Return [x, y] of the center of cell containing provided text 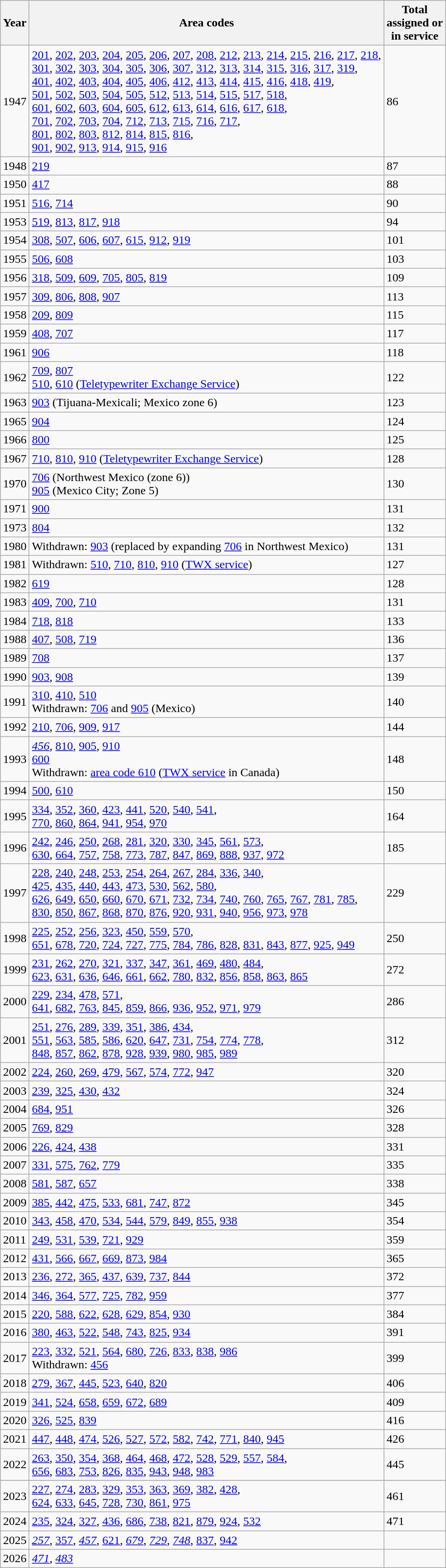
127 [415, 565]
2008 [15, 1184]
1948 [15, 166]
124 [415, 421]
331, 575, 762, 779 [206, 1165]
136 [415, 639]
2020 [15, 1420]
1959 [15, 333]
354 [415, 1221]
2015 [15, 1314]
1989 [15, 658]
1993 [15, 759]
103 [415, 259]
407, 508, 719 [206, 639]
345 [415, 1202]
144 [415, 727]
235, 324, 327, 436, 686, 738, 821, 879, 924, 532 [206, 1522]
1967 [15, 459]
581, 587, 657 [206, 1184]
148 [415, 759]
1995 [15, 816]
343, 458, 470, 534, 544, 579, 849, 855, 938 [206, 1221]
718, 818 [206, 621]
904 [206, 421]
249, 531, 539, 721, 929 [206, 1240]
619 [206, 583]
118 [415, 352]
2018 [15, 1383]
Area codes [206, 23]
94 [415, 222]
86 [415, 101]
1957 [15, 296]
1992 [15, 727]
331 [415, 1147]
1966 [15, 440]
2002 [15, 1072]
209, 809 [206, 315]
2022 [15, 1464]
2024 [15, 1522]
1955 [15, 259]
1983 [15, 602]
229 [415, 893]
310, 410, 510Withdrawn: 706 and 905 (Mexico) [206, 702]
1965 [15, 421]
88 [415, 184]
250 [415, 938]
220, 588, 622, 628, 629, 854, 930 [206, 1314]
1984 [15, 621]
2003 [15, 1090]
461 [415, 1497]
312 [415, 1040]
225, 252, 256, 323, 450, 559, 570, 651, 678, 720, 724, 727, 775, 784, 786, 828, 831, 843, 877, 925, 949 [206, 938]
109 [415, 277]
708 [206, 658]
406 [415, 1383]
431, 566, 667, 669, 873, 984 [206, 1258]
224, 260, 269, 479, 567, 574, 772, 947 [206, 1072]
2000 [15, 1001]
123 [415, 403]
113 [415, 296]
Year [15, 23]
1970 [15, 484]
2014 [15, 1295]
456, 810, 905, 910600Withdrawn: area code 610 (TWX service in Canada) [206, 759]
Withdrawn: 903 (replaced by expanding 706 in Northwest Mexico) [206, 546]
1958 [15, 315]
338 [415, 1184]
Totalassigned or in service [415, 23]
117 [415, 333]
140 [415, 702]
326, 525, 839 [206, 1420]
710, 810, 910 (Teletypewriter Exchange Service) [206, 459]
1961 [15, 352]
500, 610 [206, 791]
519, 813, 817, 918 [206, 222]
130 [415, 484]
2016 [15, 1333]
709, 807510, 610 (Teletypewriter Exchange Service) [206, 378]
210, 706, 909, 917 [206, 727]
335 [415, 1165]
1988 [15, 639]
900 [206, 509]
903, 908 [206, 677]
1994 [15, 791]
2001 [15, 1040]
219 [206, 166]
706 (Northwest Mexico (zone 6))905 (Mexico City; Zone 5) [206, 484]
320 [415, 1072]
408, 707 [206, 333]
346, 364, 577, 725, 782, 959 [206, 1295]
164 [415, 816]
1954 [15, 240]
90 [415, 203]
125 [415, 440]
87 [415, 166]
1999 [15, 970]
223, 332, 521, 564, 680, 726, 833, 838, 986Withdrawn: 456 [206, 1358]
409 [415, 1402]
804 [206, 528]
426 [415, 1439]
137 [415, 658]
2021 [15, 1439]
150 [415, 791]
326 [415, 1109]
417 [206, 184]
409, 700, 710 [206, 602]
1971 [15, 509]
341, 524, 658, 659, 672, 689 [206, 1402]
309, 806, 808, 907 [206, 296]
239, 325, 430, 432 [206, 1090]
2011 [15, 1240]
1996 [15, 848]
2012 [15, 1258]
2006 [15, 1147]
1980 [15, 546]
2013 [15, 1277]
2010 [15, 1221]
272 [415, 970]
2005 [15, 1128]
286 [415, 1001]
2026 [15, 1559]
684, 951 [206, 1109]
2017 [15, 1358]
185 [415, 848]
242, 246, 250, 268, 281, 320, 330, 345, 561, 573, 630, 664, 757, 758, 773, 787, 847, 869, 888, 937, 972 [206, 848]
416 [415, 1420]
139 [415, 677]
2025 [15, 1540]
1990 [15, 677]
365 [415, 1258]
380, 463, 522, 548, 743, 825, 934 [206, 1333]
1962 [15, 378]
1947 [15, 101]
903 (Tijuana-Mexicali; Mexico zone 6) [206, 403]
506, 608 [206, 259]
384 [415, 1314]
372 [415, 1277]
377 [415, 1295]
1963 [15, 403]
227, 274, 283, 329, 353, 363, 369, 382, 428, 624, 633, 645, 728, 730, 861, 975 [206, 1497]
2007 [15, 1165]
101 [415, 240]
236, 272, 365, 437, 639, 737, 844 [206, 1277]
516, 714 [206, 203]
2004 [15, 1109]
1981 [15, 565]
471, 483 [206, 1559]
279, 367, 445, 523, 640, 820 [206, 1383]
308, 507, 606, 607, 615, 912, 919 [206, 240]
445 [415, 1464]
1973 [15, 528]
257, 357, 457, 621, 679, 729, 748, 837, 942 [206, 1540]
2009 [15, 1202]
328 [415, 1128]
132 [415, 528]
1991 [15, 702]
1953 [15, 222]
2019 [15, 1402]
115 [415, 315]
1998 [15, 938]
769, 829 [206, 1128]
1951 [15, 203]
447, 448, 474, 526, 527, 572, 582, 742, 771, 840, 945 [206, 1439]
391 [415, 1333]
324 [415, 1090]
359 [415, 1240]
122 [415, 378]
471 [415, 1522]
385, 442, 475, 533, 681, 747, 872 [206, 1202]
263, 350, 354, 368, 464, 468, 472, 528, 529, 557, 584, 656, 683, 753, 826, 835, 943, 948, 983 [206, 1464]
800 [206, 440]
Withdrawn: 510, 710, 810, 910 (TWX service) [206, 565]
906 [206, 352]
133 [415, 621]
226, 424, 438 [206, 1147]
1982 [15, 583]
1956 [15, 277]
399 [415, 1358]
318, 509, 609, 705, 805, 819 [206, 277]
251, 276, 289, 339, 351, 386, 434, 551, 563, 585, 586, 620, 647, 731, 754, 774, 778, 848, 857, 862, 878, 928, 939, 980, 985, 989 [206, 1040]
231, 262, 270, 321, 337, 347, 361, 469, 480, 484, 623, 631, 636, 646, 661, 662, 780, 832, 856, 858, 863, 865 [206, 970]
1950 [15, 184]
229, 234, 478, 571,641, 682, 763, 845, 859, 866, 936, 952, 971, 979 [206, 1001]
1997 [15, 893]
2023 [15, 1497]
334, 352, 360, 423, 441, 520, 540, 541, 770, 860, 864, 941, 954, 970 [206, 816]
